From the cell containing the given text, extract its center point as [x, y] coordinate. 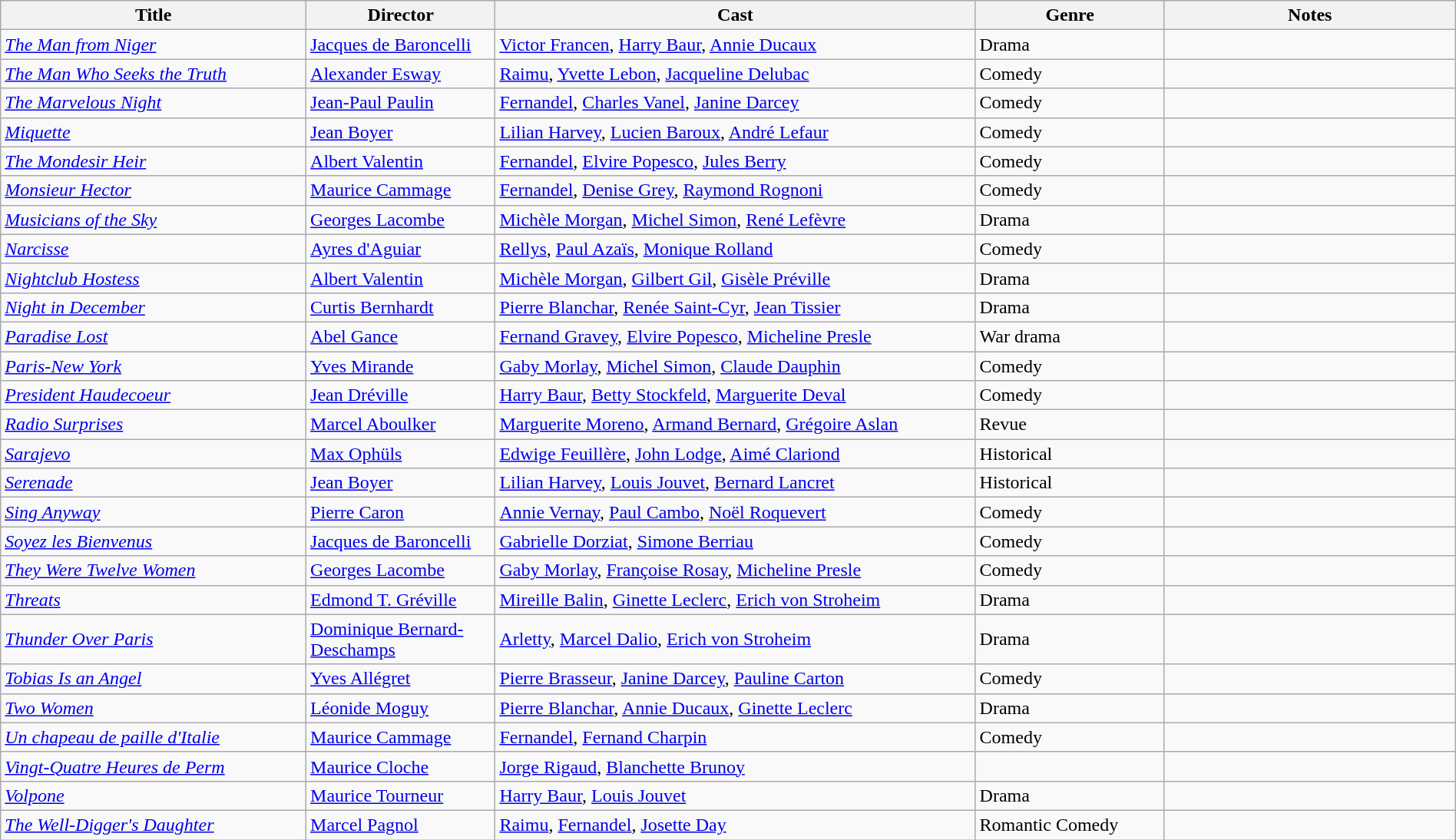
The Mondesir Heir [154, 161]
Musicians of the Sky [154, 220]
Soyez les Bienvenus [154, 541]
Harry Baur, Louis Jouvet [736, 795]
Harry Baur, Betty Stockfeld, Marguerite Deval [736, 395]
Notes [1310, 15]
Marcel Pagnol [401, 825]
Nightclub Hostess [154, 278]
Pierre Blanchar, Renée Saint-Cyr, Jean Tissier [736, 307]
Jean-Paul Paulin [401, 103]
Un chapeau de paille d'Italie [154, 737]
Fernand Gravey, Elvire Popesco, Micheline Presle [736, 336]
Maurice Tourneur [401, 795]
Léonide Moguy [401, 708]
Tobias Is an Angel [154, 679]
Cast [736, 15]
Night in December [154, 307]
Mireille Balin, Ginette Leclerc, Erich von Stroheim [736, 600]
Raimu, Fernandel, Josette Day [736, 825]
Two Women [154, 708]
Fernandel, Fernand Charpin [736, 737]
Alexander Esway [401, 74]
Sarajevo [154, 454]
Yves Allégret [401, 679]
The Well-Digger's Daughter [154, 825]
Edmond T. Gréville [401, 600]
Genre [1070, 15]
Pierre Blanchar, Annie Ducaux, Ginette Leclerc [736, 708]
Annie Vernay, Paul Cambo, Noël Roquevert [736, 512]
Raimu, Yvette Lebon, Jacqueline Delubac [736, 74]
The Man from Niger [154, 45]
Michèle Morgan, Michel Simon, René Lefèvre [736, 220]
Marguerite Moreno, Armand Bernard, Grégoire Aslan [736, 425]
Fernandel, Elvire Popesco, Jules Berry [736, 161]
Narcisse [154, 249]
President Haudecoeur [154, 395]
Romantic Comedy [1070, 825]
Ayres d'Aguiar [401, 249]
Pierre Caron [401, 512]
Lilian Harvey, Louis Jouvet, Bernard Lancret [736, 483]
Radio Surprises [154, 425]
Dominique Bernard-Deschamps [401, 639]
Rellys, Paul Azaïs, Monique Rolland [736, 249]
Maurice Cloche [401, 766]
Miquette [154, 132]
Paris-New York [154, 366]
Curtis Bernhardt [401, 307]
Revue [1070, 425]
Paradise Lost [154, 336]
Threats [154, 600]
Vingt-Quatre Heures de Perm [154, 766]
Volpone [154, 795]
Title [154, 15]
Edwige Feuillère, John Lodge, Aimé Clariond [736, 454]
Director [401, 15]
Thunder Over Paris [154, 639]
The Man Who Seeks the Truth [154, 74]
Sing Anyway [154, 512]
Pierre Brasseur, Janine Darcey, Pauline Carton [736, 679]
Max Ophüls [401, 454]
War drama [1070, 336]
Michèle Morgan, Gilbert Gil, Gisèle Préville [736, 278]
Gaby Morlay, Françoise Rosay, Micheline Presle [736, 570]
The Marvelous Night [154, 103]
Yves Mirande [401, 366]
Marcel Aboulker [401, 425]
Gabrielle Dorziat, Simone Berriau [736, 541]
Arletty, Marcel Dalio, Erich von Stroheim [736, 639]
Gaby Morlay, Michel Simon, Claude Dauphin [736, 366]
Lilian Harvey, Lucien Baroux, André Lefaur [736, 132]
Serenade [154, 483]
Victor Francen, Harry Baur, Annie Ducaux [736, 45]
Abel Gance [401, 336]
Fernandel, Denise Grey, Raymond Rognoni [736, 190]
Jean Dréville [401, 395]
They Were Twelve Women [154, 570]
Fernandel, Charles Vanel, Janine Darcey [736, 103]
Monsieur Hector [154, 190]
Jorge Rigaud, Blanchette Brunoy [736, 766]
